Capture the cell that displays the provided text and extract its (x, y) central coordinate. 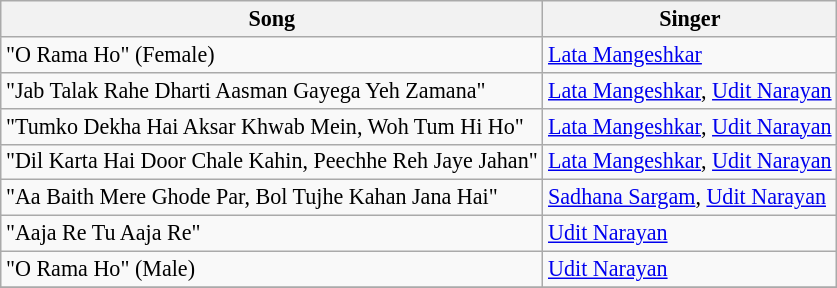
Lata Mangeshkar (690, 54)
"O Rama Ho" (Male) (272, 269)
"Aa Baith Mere Ghode Par, Bol Tujhe Kahan Jana Hai" (272, 198)
"Jab Talak Rahe Dharti Aasman Gayega Yeh Zamana" (272, 90)
Sadhana Sargam, Udit Narayan (690, 198)
"Tumko Dekha Hai Aksar Khwab Mein, Woh Tum Hi Ho" (272, 126)
Song (272, 18)
"O Rama Ho" (Female) (272, 54)
Singer (690, 18)
"Aaja Re Tu Aaja Re" (272, 233)
"Dil Karta Hai Door Chale Kahin, Peechhe Reh Jaye Jahan" (272, 162)
